For the text-containing cell, return its midpoint in [x, y] coordinate format. 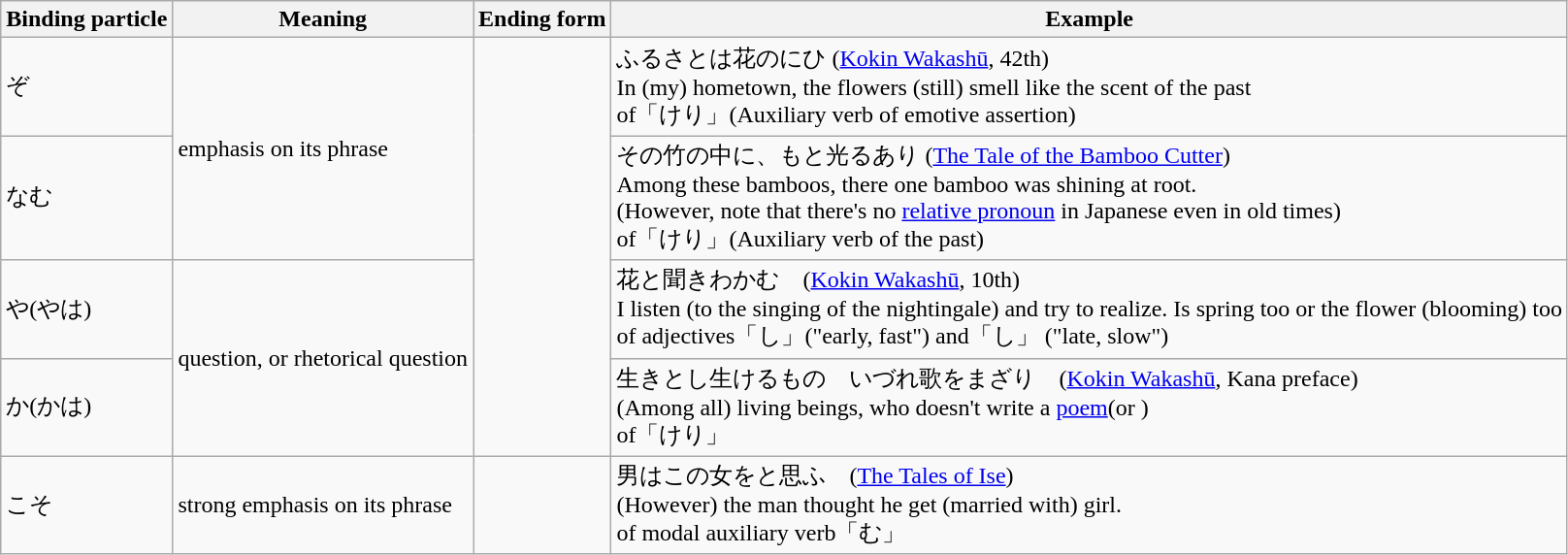
か(かは) [87, 408]
ぞ [87, 87]
や(やは) [87, 309]
こそ [87, 505]
emphasis on its phrase [323, 149]
男はこの女をと思ふ (The Tales of Ise)(However) the man thought he get (married with) girl. of modal auxiliary verb「む」 [1090, 505]
Meaning [323, 19]
Ending form [542, 19]
strong emphasis on its phrase [323, 505]
question, or rhetorical question [323, 358]
ふるさとは花のにひ (Kokin Wakashū, 42th)In (my) hometown, the flowers (still) smell like the scent of the past of「けり」(Auxiliary verb of emotive assertion) [1090, 87]
生きとし生けるもの いづれ歌をまざり (Kokin Wakashū, Kana preface)(Among all) living beings, who doesn't write a poem(or ) of「けり」 [1090, 408]
Example [1090, 19]
Binding particle [87, 19]
なむ [87, 198]
